Detect which cell encompasses the target text, then output its (X, Y) center coordinate. 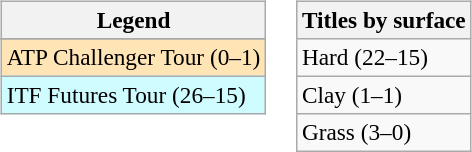
Clay (1–1) (384, 95)
ATP Challenger Tour (0–1) (133, 57)
Hard (22–15) (384, 57)
Legend (133, 20)
Grass (3–0) (384, 133)
ITF Futures Tour (26–15) (133, 95)
Titles by surface (384, 20)
